Determine the (x, y) coordinate at the center of the cell enclosing the given text.  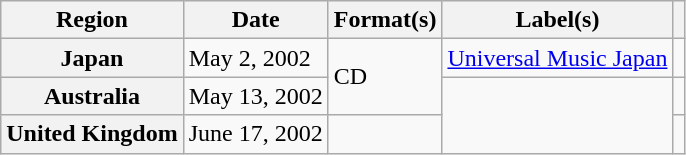
Format(s) (385, 20)
Japan (92, 58)
Date (256, 20)
United Kingdom (92, 134)
Australia (92, 96)
CD (385, 77)
May 2, 2002 (256, 58)
Label(s) (558, 20)
May 13, 2002 (256, 96)
June 17, 2002 (256, 134)
Universal Music Japan (558, 58)
Region (92, 20)
